Detect which cell encompasses the target text, then output its (X, Y) center coordinate. 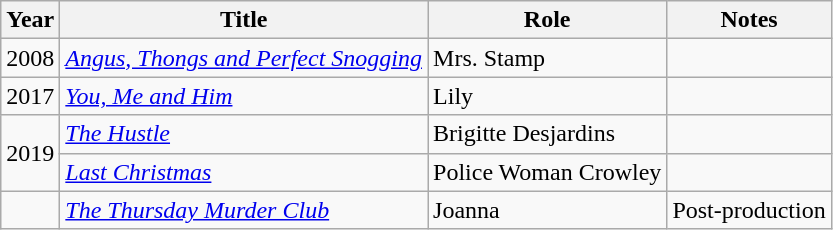
2008 (30, 58)
The Thursday Murder Club (244, 210)
2017 (30, 96)
Lily (548, 96)
Role (548, 20)
Notes (749, 20)
Angus, Thongs and Perfect Snogging (244, 58)
Year (30, 20)
Title (244, 20)
You, Me and Him (244, 96)
Brigitte Desjardins (548, 134)
Last Christmas (244, 172)
Police Woman Crowley (548, 172)
Post-production (749, 210)
Mrs. Stamp (548, 58)
The Hustle (244, 134)
2019 (30, 153)
Joanna (548, 210)
